Return (X, Y) of the center of cell containing provided text 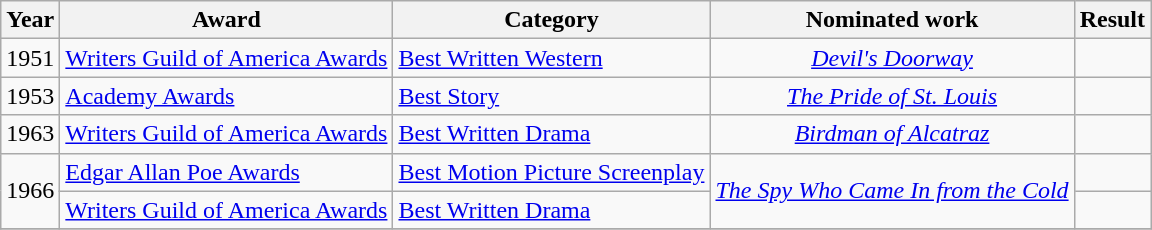
Result (1112, 20)
The Pride of St. Louis (892, 96)
The Spy Who Came In from the Cold (892, 191)
Edgar Allan Poe Awards (226, 172)
Devil's Doorway (892, 58)
1963 (30, 134)
Award (226, 20)
Best Motion Picture Screenplay (552, 172)
1966 (30, 191)
Year (30, 20)
Academy Awards (226, 96)
Category (552, 20)
Birdman of Alcatraz (892, 134)
1951 (30, 58)
Best Story (552, 96)
Nominated work (892, 20)
1953 (30, 96)
Best Written Western (552, 58)
